Return (X, Y) of the center of cell containing provided text 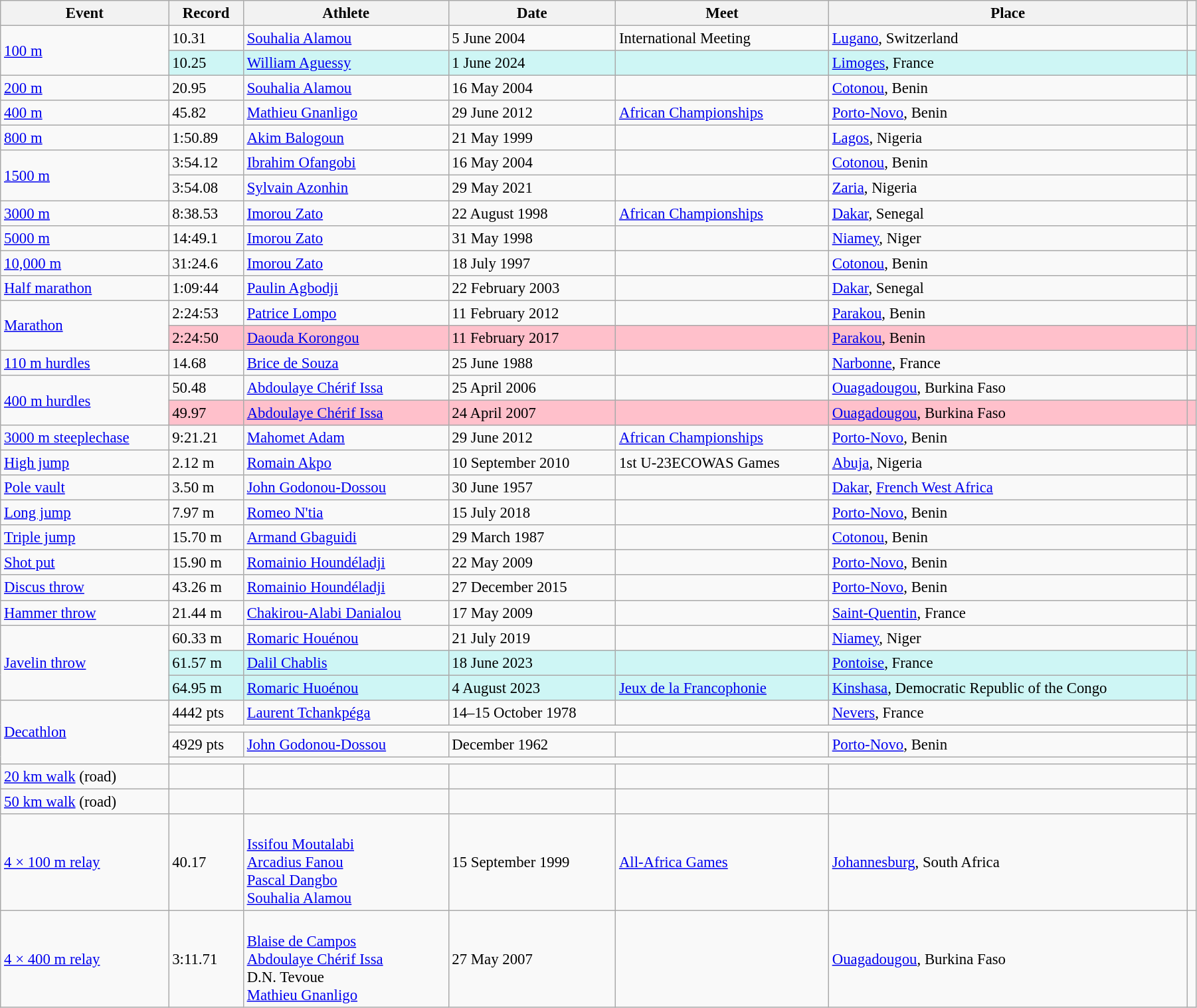
10.31 (206, 39)
43.26 m (206, 588)
1st U-23ECOWAS Games (723, 463)
Lugano, Switzerland (1008, 39)
Hammer throw (85, 613)
22 May 2009 (532, 563)
Athlete (345, 13)
Pontoise, France (1008, 662)
25 June 1988 (532, 363)
Paulin Agbodji (345, 288)
110 m hurdles (85, 363)
15 September 1999 (532, 862)
22 August 1998 (532, 213)
Limoges, France (1008, 63)
International Meeting (723, 39)
21 July 2019 (532, 638)
All-Africa Games (723, 862)
December 1962 (532, 745)
8:38.53 (206, 213)
Long jump (85, 513)
Brice de Souza (345, 363)
1 June 2024 (532, 63)
William Aguessy (345, 63)
Johannesburg, South Africa (1008, 862)
14:49.1 (206, 238)
18 June 2023 (532, 662)
Chakirou-Alabi Danialou (345, 613)
4929 pts (206, 745)
27 December 2015 (532, 588)
Shot put (85, 563)
60.33 m (206, 638)
2:24:50 (206, 338)
31:24.6 (206, 263)
2:24:53 (206, 313)
Daouda Korongou (345, 338)
Romaric Houénou (345, 638)
Blaise de CamposAbdoulaye Chérif IssaD.N. TevoueMathieu Gnanligo (345, 959)
Jeux de la Francophonie (723, 688)
3:54.12 (206, 163)
50.48 (206, 388)
20.95 (206, 88)
1500 m (85, 175)
45.82 (206, 113)
29 May 2021 (532, 188)
Abuja, Nigeria (1008, 463)
Event (85, 13)
11 February 2017 (532, 338)
Romeo N'tia (345, 513)
Lagos, Nigeria (1008, 138)
21.44 m (206, 613)
3:11.71 (206, 959)
Dakar, French West Africa (1008, 488)
64.95 m (206, 688)
14–15 October 1978 (532, 713)
Sylvain Azonhin (345, 188)
24 April 2007 (532, 413)
High jump (85, 463)
4 × 400 m relay (85, 959)
Armand Gbaguidi (345, 538)
17 May 2009 (532, 613)
Record (206, 13)
400 m hurdles (85, 400)
21 May 1999 (532, 138)
400 m (85, 113)
5 June 2004 (532, 39)
3000 m steeplechase (85, 438)
Narbonne, France (1008, 363)
Pole vault (85, 488)
Decathlon (85, 732)
1:50.89 (206, 138)
11 February 2012 (532, 313)
Meet (723, 13)
Ibrahim Ofangobi (345, 163)
Javelin throw (85, 663)
Akim Balogoun (345, 138)
Issifou MoutalabiArcadius FanouPascal DangboSouhalia Alamou (345, 862)
Zaria, Nigeria (1008, 188)
9:21.21 (206, 438)
49.97 (206, 413)
20 km walk (road) (85, 777)
4 August 2023 (532, 688)
15 July 2018 (532, 513)
25 April 2006 (532, 388)
Nevers, France (1008, 713)
200 m (85, 88)
Discus throw (85, 588)
61.57 m (206, 662)
Place (1008, 13)
10.25 (206, 63)
7.97 m (206, 513)
Dalil Chablis (345, 662)
100 m (85, 50)
14.68 (206, 363)
15.70 m (206, 538)
Patrice Lompo (345, 313)
Saint-Quentin, France (1008, 613)
3000 m (85, 213)
Date (532, 13)
Mathieu Gnanligo (345, 113)
Half marathon (85, 288)
27 May 2007 (532, 959)
4 × 100 m relay (85, 862)
Mahomet Adam (345, 438)
800 m (85, 138)
40.17 (206, 862)
Kinshasa, Democratic Republic of the Congo (1008, 688)
5000 m (85, 238)
Laurent Tchankpéga (345, 713)
1:09:44 (206, 288)
Marathon (85, 326)
30 June 1957 (532, 488)
10,000 m (85, 263)
2.12 m (206, 463)
10 September 2010 (532, 463)
Romain Akpo (345, 463)
Romaric Huoénou (345, 688)
29 March 1987 (532, 538)
18 July 1997 (532, 263)
4442 pts (206, 713)
15.90 m (206, 563)
3:54.08 (206, 188)
3.50 m (206, 488)
Triple jump (85, 538)
50 km walk (road) (85, 802)
22 February 2003 (532, 288)
31 May 1998 (532, 238)
